Scan for the cell matching the given text and deliver its [X, Y] coordinate at center. 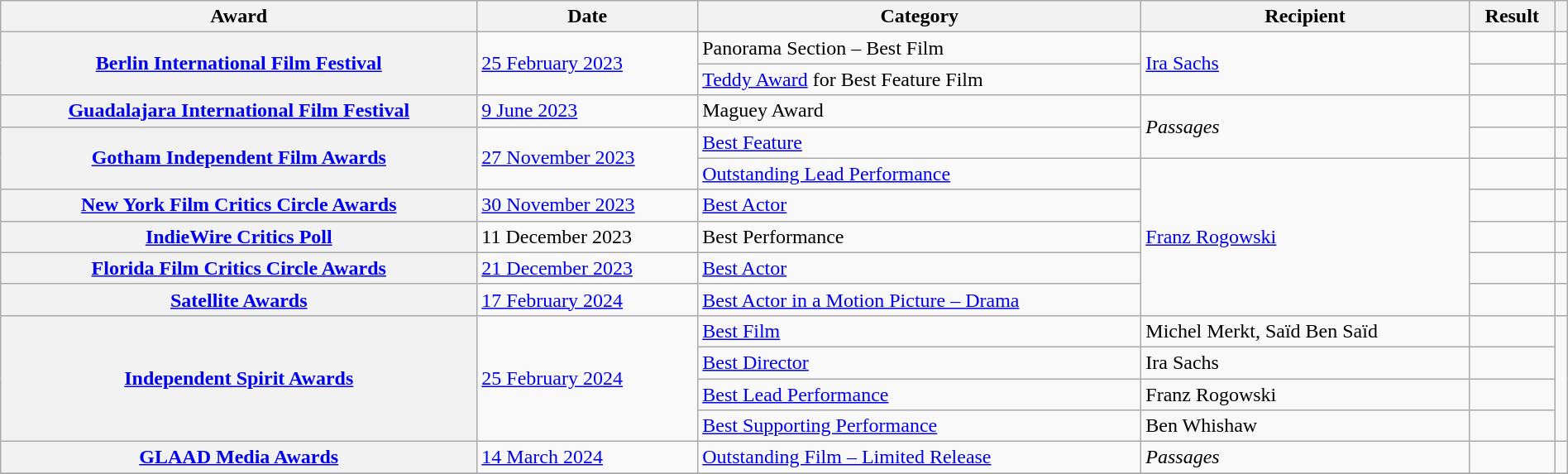
Best Lead Performance [920, 395]
Best Performance [920, 237]
Satellite Awards [239, 299]
21 December 2023 [587, 268]
Outstanding Film – Limited Release [920, 457]
Guadalajara International Film Festival [239, 111]
Independent Spirit Awards [239, 378]
17 February 2024 [587, 299]
IndieWire Critics Poll [239, 237]
Michel Merkt, Saïd Ben Saïd [1305, 331]
25 February 2023 [587, 64]
14 March 2024 [587, 457]
Florida Film Critics Circle Awards [239, 268]
Panorama Section – Best Film [920, 48]
27 November 2023 [587, 158]
Outstanding Lead Performance [920, 174]
Best Supporting Performance [920, 426]
Best Actor in a Motion Picture – Drama [920, 299]
Best Film [920, 331]
Berlin International Film Festival [239, 64]
Teddy Award for Best Feature Film [920, 79]
11 December 2023 [587, 237]
GLAAD Media Awards [239, 457]
25 February 2024 [587, 378]
New York Film Critics Circle Awards [239, 205]
Category [920, 17]
Best Director [920, 362]
Date [587, 17]
9 June 2023 [587, 111]
30 November 2023 [587, 205]
Award [239, 17]
Gotham Independent Film Awards [239, 158]
Result [1512, 17]
Best Feature [920, 142]
Ben Whishaw [1305, 426]
Maguey Award [920, 111]
Recipient [1305, 17]
